Return [X, Y] of the center of cell containing provided text 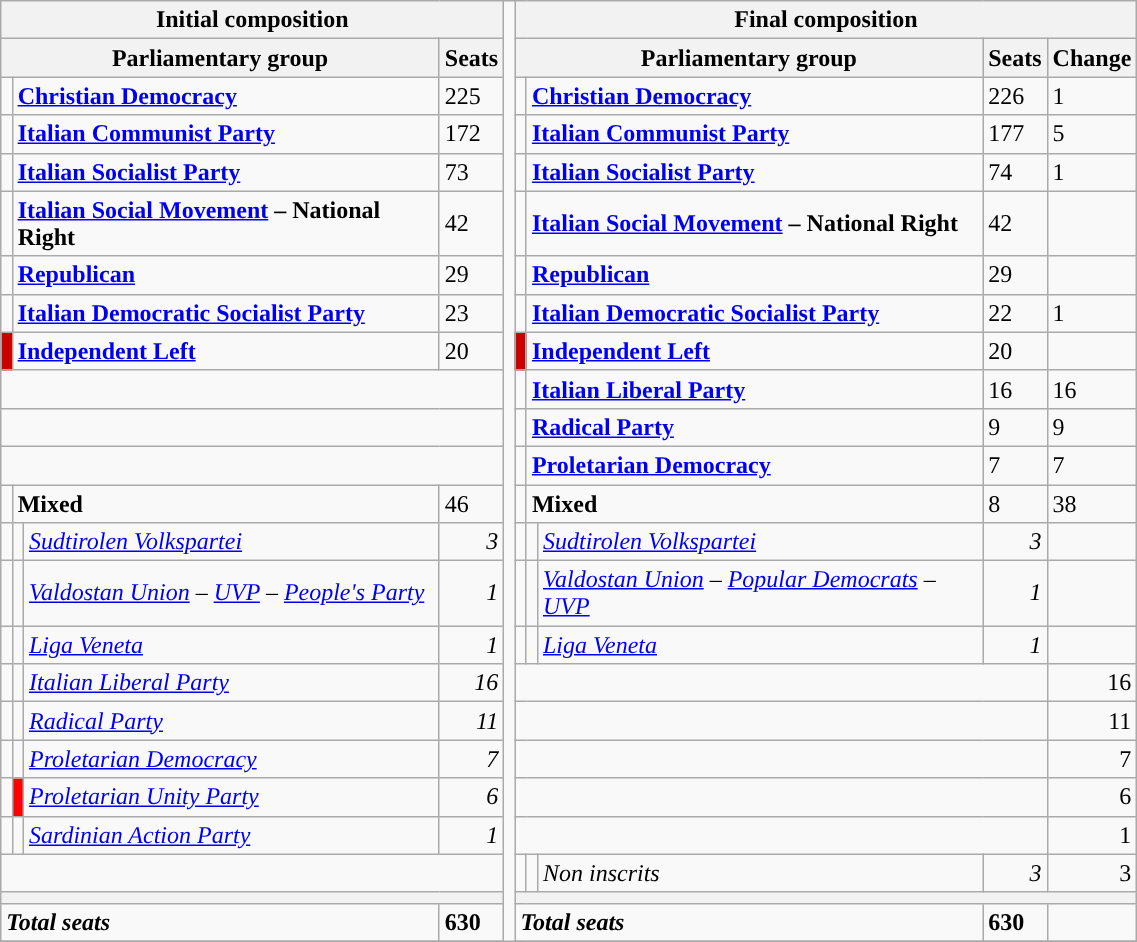
Valdostan Union – Popular Democrats – UVP [760, 594]
Final composition [826, 20]
225 [471, 96]
73 [471, 172]
8 [1015, 503]
Proletarian Unity Party [231, 797]
Non inscrits [760, 873]
Sardinian Action Party [231, 835]
Initial composition [252, 20]
38 [1092, 503]
172 [471, 134]
226 [1015, 96]
22 [1015, 313]
5 [1092, 134]
74 [1015, 172]
177 [1015, 134]
46 [471, 503]
23 [471, 313]
Change [1092, 58]
Valdostan Union – UVP – People's Party [231, 594]
